Return the [X, Y] coordinate for the center point of the cell that contains the specified text.  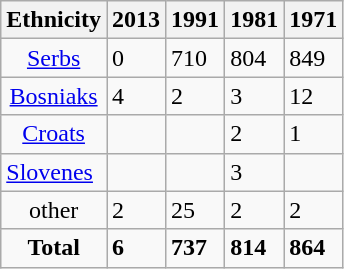
12 [314, 96]
1981 [254, 20]
1991 [196, 20]
Slovenes [54, 172]
737 [196, 248]
Total [54, 248]
710 [196, 58]
Bosniaks [54, 96]
814 [254, 248]
2013 [136, 20]
other [54, 210]
1971 [314, 20]
Ethnicity [54, 20]
25 [196, 210]
804 [254, 58]
1 [314, 134]
0 [136, 58]
6 [136, 248]
849 [314, 58]
Serbs [54, 58]
864 [314, 248]
Croats [54, 134]
4 [136, 96]
